Return the (x, y) coordinate for the center point of the cell that contains the specified text.  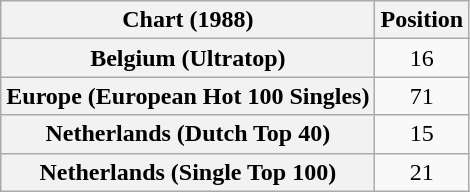
Belgium (Ultratop) (188, 58)
16 (422, 58)
21 (422, 172)
Chart (1988) (188, 20)
Europe (European Hot 100 Singles) (188, 96)
15 (422, 134)
71 (422, 96)
Position (422, 20)
Netherlands (Dutch Top 40) (188, 134)
Netherlands (Single Top 100) (188, 172)
